Search for the cell housing the specified text and yield its (X, Y) center coordinate. 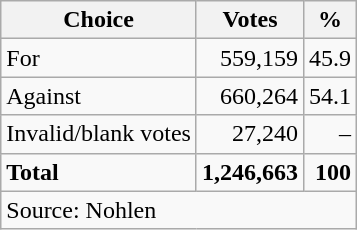
100 (330, 172)
Total (99, 172)
– (330, 134)
27,240 (250, 134)
660,264 (250, 96)
Against (99, 96)
54.1 (330, 96)
For (99, 58)
Source: Nohlen (179, 210)
1,246,663 (250, 172)
Votes (250, 20)
% (330, 20)
559,159 (250, 58)
Invalid/blank votes (99, 134)
45.9 (330, 58)
Choice (99, 20)
